Output the [X, Y] coordinate of the center of the cell containing the given text.  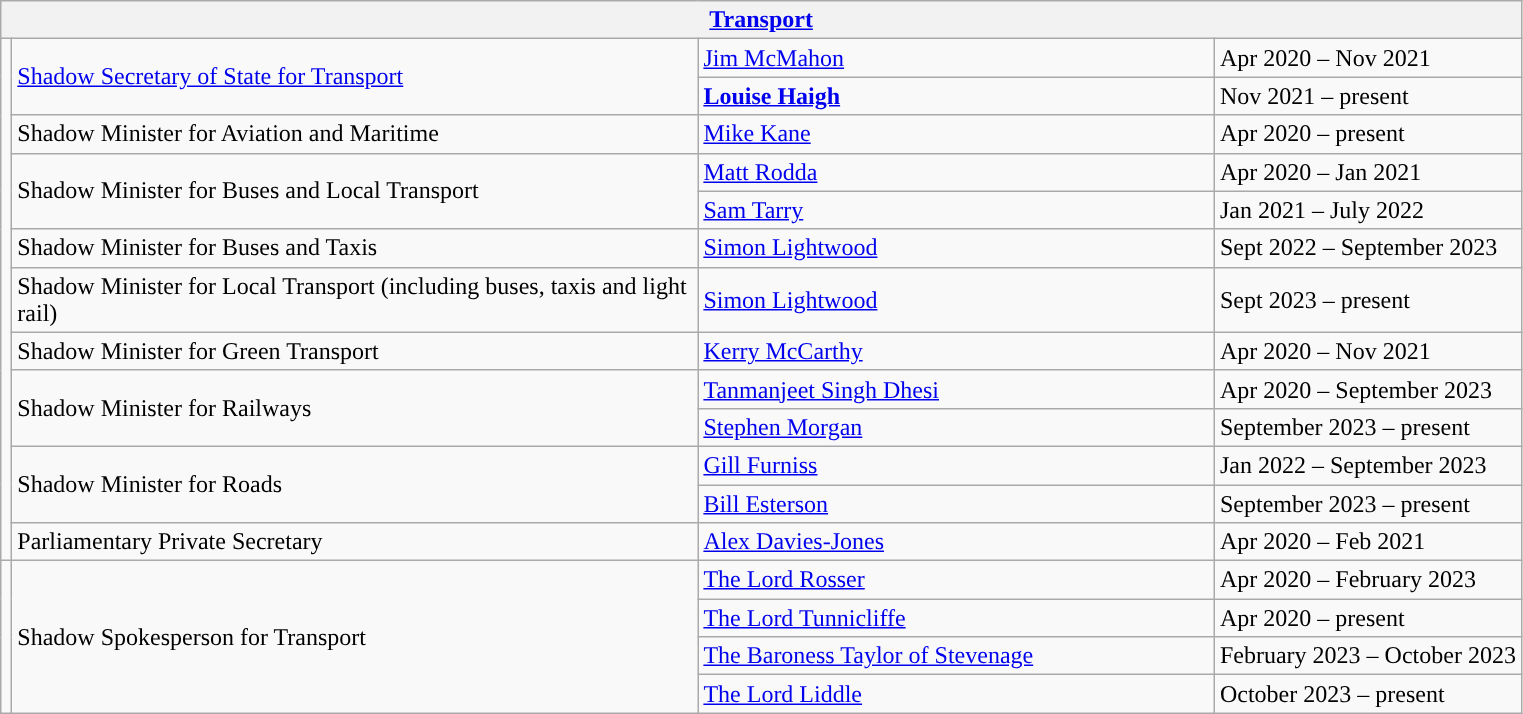
Kerry McCarthy [956, 351]
Shadow Spokesperson for Transport [355, 637]
Louise Haigh [956, 96]
Parliamentary Private Secretary [355, 542]
The Lord Tunnicliffe [956, 618]
February 2023 – October 2023 [1368, 656]
Shadow Minister for Buses and Taxis [355, 248]
The Lord Liddle [956, 694]
Sept 2022 – September 2023 [1368, 248]
Matt Rodda [956, 172]
Stephen Morgan [956, 427]
Apr 2020 – September 2023 [1368, 389]
Gill Furniss [956, 465]
Jan 2022 – September 2023 [1368, 465]
Nov 2021 – present [1368, 96]
Alex Davies-Jones [956, 542]
Jan 2021 – July 2022 [1368, 210]
Shadow Minister for Local Transport (including buses, taxis and light rail) [355, 300]
Shadow Minister for Roads [355, 484]
Apr 2020 – Jan 2021 [1368, 172]
Shadow Minister for Aviation and Maritime [355, 134]
The Lord Rosser [956, 580]
Mike Kane [956, 134]
Tanmanjeet Singh Dhesi [956, 389]
Sept 2023 – present [1368, 300]
Shadow Minister for Green Transport [355, 351]
Jim McMahon [956, 58]
Shadow Minister for Railways [355, 408]
Apr 2020 – Feb 2021 [1368, 542]
The Baroness Taylor of Stevenage [956, 656]
Transport [762, 20]
Apr 2020 – February 2023 [1368, 580]
Shadow Secretary of State for Transport [355, 77]
Bill Esterson [956, 503]
Shadow Minister for Buses and Local Transport [355, 191]
October 2023 – present [1368, 694]
Sam Tarry [956, 210]
